Identify which cell holds the provided text, then report its [x, y] central coordinate. 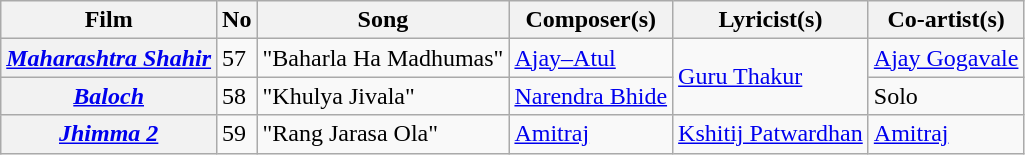
Co-artist(s) [946, 20]
Maharashtra Shahir [109, 58]
Composer(s) [591, 20]
Ajay–Atul [591, 58]
Baloch [109, 96]
Solo [946, 96]
Kshitij Patwardhan [771, 134]
Guru Thakur [771, 77]
59 [237, 134]
"Khulya Jivala" [383, 96]
"Baharla Ha Madhumas" [383, 58]
Narendra Bhide [591, 96]
Lyricist(s) [771, 20]
No [237, 20]
Ajay Gogavale [946, 58]
Film [109, 20]
57 [237, 58]
Song [383, 20]
58 [237, 96]
"Rang Jarasa Ola" [383, 134]
Jhimma 2 [109, 134]
